Identify which cell holds the provided text, then report its (x, y) central coordinate. 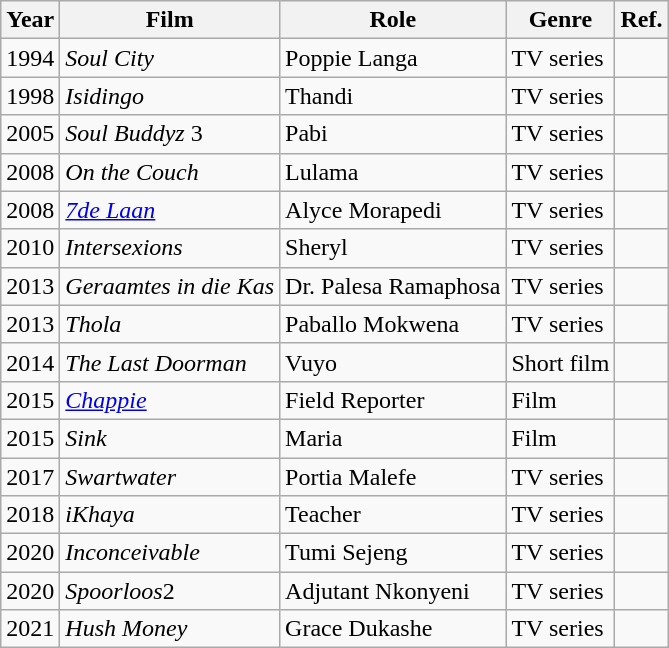
Paballo Mokwena (393, 324)
2014 (30, 362)
2021 (30, 629)
Role (393, 20)
Teacher (393, 515)
Alyce Morapedi (393, 210)
Maria (393, 438)
Vuyo (393, 362)
Adjutant Nkonyeni (393, 591)
Intersexions (170, 248)
Soul City (170, 58)
Ref. (642, 20)
Portia Malefe (393, 477)
Geraamtes in die Kas (170, 286)
Tumi Sejeng (393, 553)
Isidingo (170, 96)
1998 (30, 96)
7de Laan (170, 210)
Year (30, 20)
Lulama (393, 172)
Sheryl (393, 248)
Sink (170, 438)
Dr. Palesa Ramaphosa (393, 286)
1994 (30, 58)
Inconceivable (170, 553)
Chappie (170, 400)
2005 (30, 134)
Thandi (393, 96)
iKhaya (170, 515)
Field Reporter (393, 400)
Pabi (393, 134)
Thola (170, 324)
Grace Dukashe (393, 629)
Short film (560, 362)
On the Couch (170, 172)
2010 (30, 248)
Genre (560, 20)
2018 (30, 515)
Soul Buddyz 3 (170, 134)
Swartwater (170, 477)
2017 (30, 477)
Spoorloos2 (170, 591)
The Last Doorman (170, 362)
Poppie Langa (393, 58)
Hush Money (170, 629)
